Determine the (X, Y) coordinate at the center of the cell enclosing the given text.  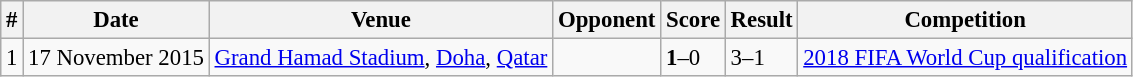
1 (12, 58)
Grand Hamad Stadium, Doha, Qatar (380, 58)
Venue (380, 20)
Result (762, 20)
Opponent (607, 20)
# (12, 20)
1–0 (694, 58)
Score (694, 20)
3–1 (762, 58)
2018 FIFA World Cup qualification (965, 58)
17 November 2015 (116, 58)
Date (116, 20)
Competition (965, 20)
